Provide the (X, Y) coordinate of the cell's center where the given text is located.  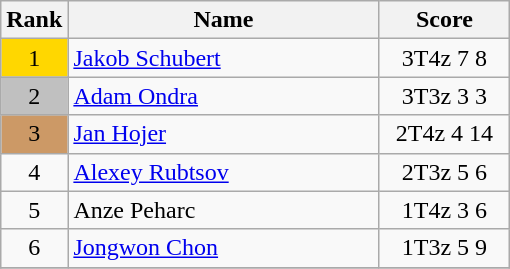
Alexey Rubtsov (224, 172)
6 (34, 248)
3T3z 3 3 (444, 96)
2T3z 5 6 (444, 172)
1T3z 5 9 (444, 248)
2T4z 4 14 (444, 134)
Jan Hojer (224, 134)
Rank (34, 20)
3 (34, 134)
3T4z 7 8 (444, 58)
Name (224, 20)
Adam Ondra (224, 96)
2 (34, 96)
Anze Peharc (224, 210)
Score (444, 20)
Jongwon Chon (224, 248)
5 (34, 210)
1T4z 3 6 (444, 210)
Jakob Schubert (224, 58)
4 (34, 172)
1 (34, 58)
